Find where the given text appears and provide that cell's center as (X, Y) coordinate. 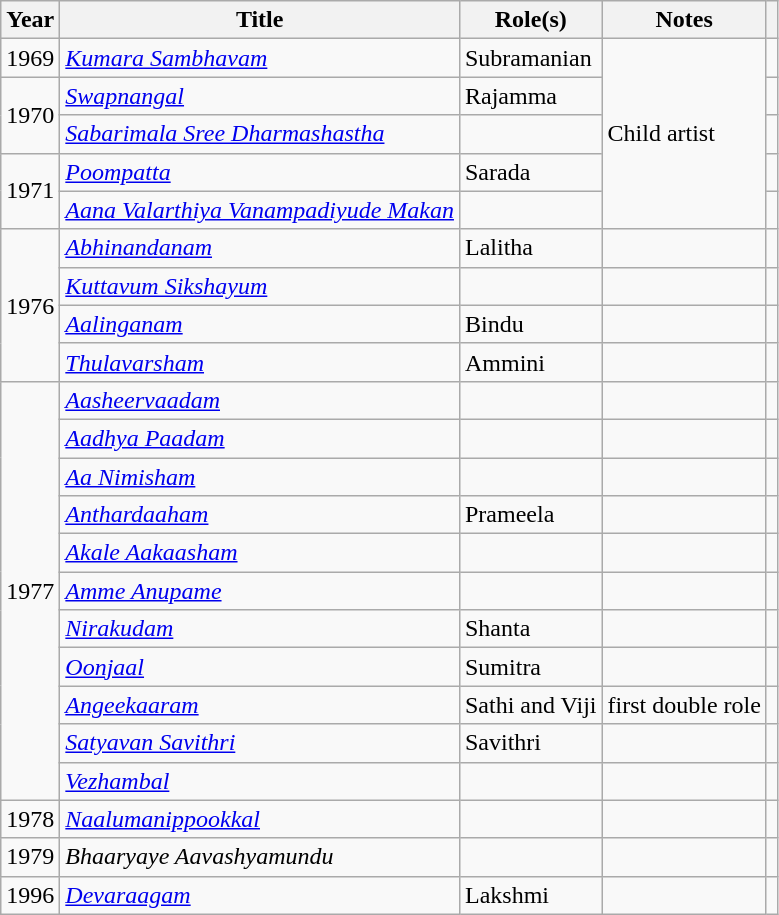
Swapnangal (260, 96)
Aana Valarthiya Vanampadiyude Makan (260, 210)
Role(s) (530, 20)
Naalumanippookkal (260, 819)
Lalitha (530, 248)
1978 (30, 819)
Bhaaryaye Aavashyamundu (260, 857)
1969 (30, 58)
1976 (30, 305)
Shanta (530, 629)
Title (260, 20)
Savithri (530, 743)
Notes (684, 20)
1977 (30, 590)
Amme Anupame (260, 591)
Devaraagam (260, 895)
Kuttavum Sikshayum (260, 286)
1971 (30, 191)
Nirakudam (260, 629)
Sathi and Viji (530, 705)
Sabarimala Sree Dharmashastha (260, 134)
Akale Aakaasham (260, 553)
1979 (30, 857)
Bindu (530, 324)
Oonjaal (260, 667)
Poompatta (260, 172)
Thulavarsham (260, 362)
Ammini (530, 362)
Vezhambal (260, 781)
Aa Nimisham (260, 477)
Child artist (684, 134)
Aalinganam (260, 324)
Aasheervaadam (260, 400)
Prameela (530, 515)
Kumara Sambhavam (260, 58)
Angeekaaram (260, 705)
1970 (30, 115)
Sumitra (530, 667)
Lakshmi (530, 895)
Satyavan Savithri (260, 743)
Anthardaaham (260, 515)
Year (30, 20)
Abhinandanam (260, 248)
Rajamma (530, 96)
1996 (30, 895)
Aadhya Paadam (260, 438)
Sarada (530, 172)
first double role (684, 705)
Subramanian (530, 58)
